Search for the cell housing the specified text and yield its (X, Y) center coordinate. 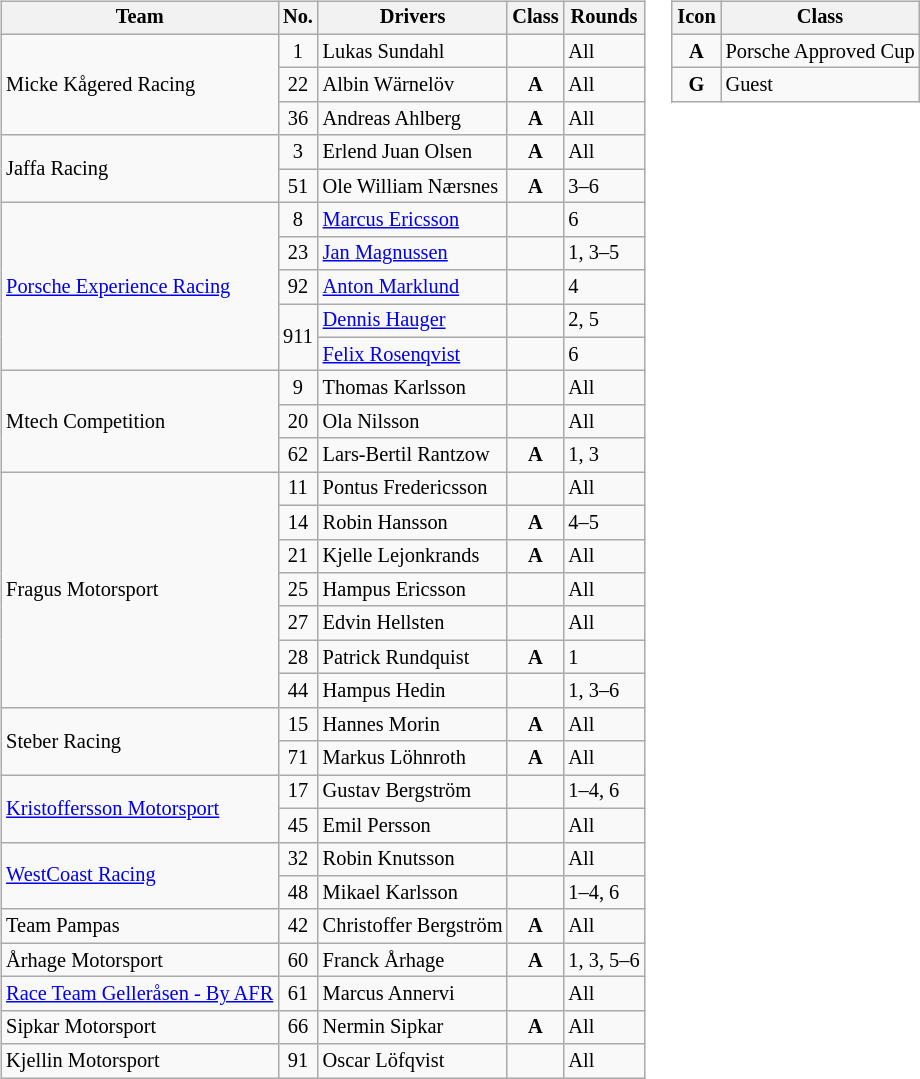
Christoffer Bergström (413, 926)
28 (298, 657)
Århage Motorsport (140, 960)
Team Pampas (140, 926)
14 (298, 522)
9 (298, 388)
Robin Hansson (413, 522)
3–6 (604, 186)
1, 3, 5–6 (604, 960)
32 (298, 859)
60 (298, 960)
Dennis Hauger (413, 321)
Jaffa Racing (140, 168)
Marcus Annervi (413, 994)
Albin Wärnelöv (413, 85)
2, 5 (604, 321)
Erlend Juan Olsen (413, 152)
4 (604, 287)
15 (298, 724)
Kristoffersson Motorsport (140, 808)
27 (298, 623)
44 (298, 691)
Icon (696, 18)
Drivers (413, 18)
Porsche Approved Cup (820, 51)
51 (298, 186)
11 (298, 489)
8 (298, 220)
1, 3–5 (604, 253)
WestCoast Racing (140, 876)
Mikael Karlsson (413, 893)
Jan Magnussen (413, 253)
Kjelle Lejonkrands (413, 556)
Sipkar Motorsport (140, 1027)
Robin Knutsson (413, 859)
Kjellin Motorsport (140, 1061)
48 (298, 893)
Ole William Nærsnes (413, 186)
No. (298, 18)
Pontus Fredericsson (413, 489)
62 (298, 455)
Guest (820, 85)
61 (298, 994)
Ola Nilsson (413, 422)
Thomas Karlsson (413, 388)
21 (298, 556)
1, 3–6 (604, 691)
Patrick Rundquist (413, 657)
Team (140, 18)
Emil Persson (413, 825)
Hannes Morin (413, 724)
Felix Rosenqvist (413, 354)
25 (298, 590)
45 (298, 825)
Markus Löhnroth (413, 758)
Lars-Bertil Rantzow (413, 455)
1, 3 (604, 455)
Anton Marklund (413, 287)
Gustav Bergström (413, 792)
Race Team Gelleråsen - By AFR (140, 994)
91 (298, 1061)
20 (298, 422)
911 (298, 338)
Steber Racing (140, 740)
Edvin Hellsten (413, 623)
Porsche Experience Racing (140, 287)
92 (298, 287)
Micke Kågered Racing (140, 84)
Hampus Ericsson (413, 590)
Hampus Hedin (413, 691)
Mtech Competition (140, 422)
42 (298, 926)
Franck Århage (413, 960)
Marcus Ericsson (413, 220)
22 (298, 85)
Andreas Ahlberg (413, 119)
23 (298, 253)
Lukas Sundahl (413, 51)
Fragus Motorsport (140, 590)
71 (298, 758)
36 (298, 119)
Oscar Löfqvist (413, 1061)
Nermin Sipkar (413, 1027)
G (696, 85)
3 (298, 152)
4–5 (604, 522)
66 (298, 1027)
Rounds (604, 18)
17 (298, 792)
